Return the (x, y) coordinate for the center point of the cell that contains the specified text.  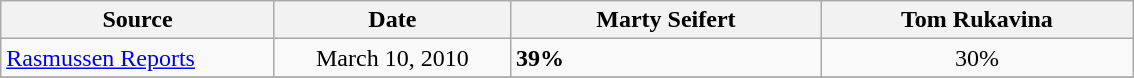
Tom Rukavina (976, 20)
Date (392, 20)
39% (666, 58)
Rasmussen Reports (138, 58)
Marty Seifert (666, 20)
March 10, 2010 (392, 58)
30% (976, 58)
Source (138, 20)
